Locate the cell with the specified text and output its (X, Y) center coordinate. 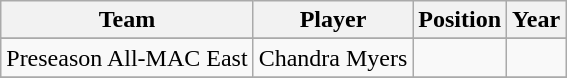
Position (460, 20)
Chandra Myers (333, 58)
Preseason All-MAC East (127, 58)
Team (127, 20)
Player (333, 20)
Year (536, 20)
